From the cell containing the given text, extract its center point as [x, y] coordinate. 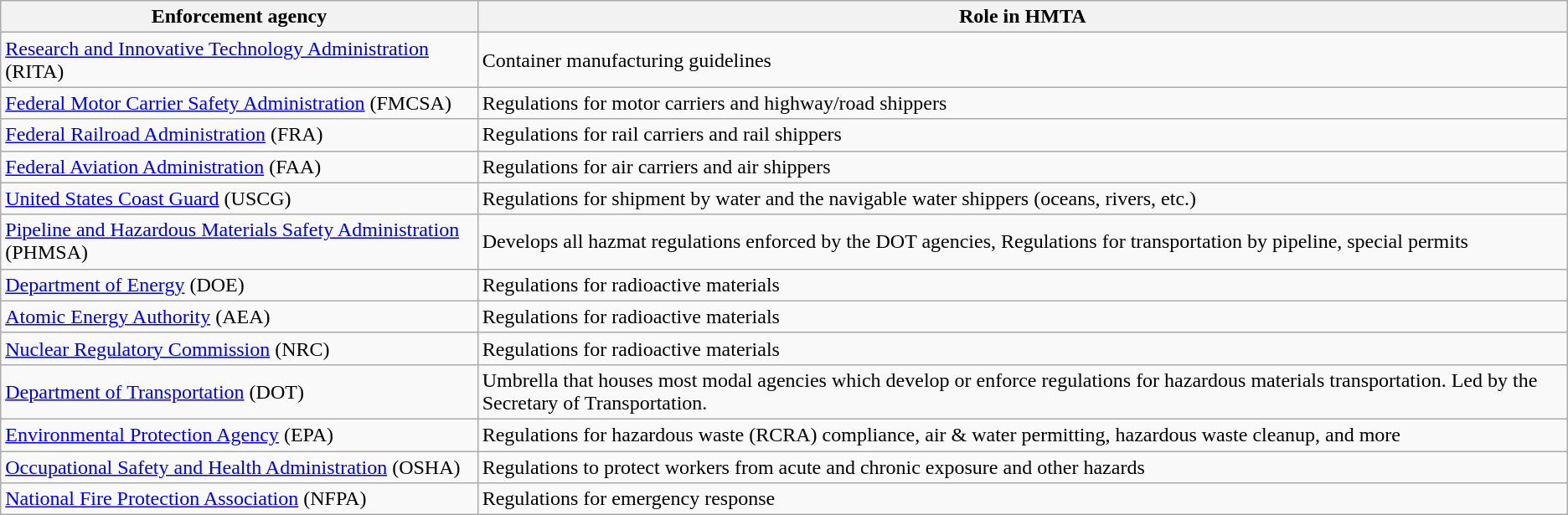
Environmental Protection Agency (EPA) [240, 435]
Pipeline and Hazardous Materials Safety Administration (PHMSA) [240, 241]
Regulations to protect workers from acute and chronic exposure and other hazards [1022, 466]
Department of Transportation (DOT) [240, 392]
Regulations for air carriers and air shippers [1022, 167]
Atomic Energy Authority (AEA) [240, 317]
Regulations for rail carriers and rail shippers [1022, 135]
Regulations for shipment by water and the navigable water shippers (oceans, rivers, etc.) [1022, 198]
Role in HMTA [1022, 17]
Regulations for emergency response [1022, 499]
Research and Innovative Technology Administration (RITA) [240, 60]
Federal Aviation Administration (FAA) [240, 167]
Nuclear Regulatory Commission (NRC) [240, 348]
United States Coast Guard (USCG) [240, 198]
Regulations for motor carriers and highway/road shippers [1022, 103]
Develops all hazmat regulations enforced by the DOT agencies, Regulations for transportation by pipeline, special permits [1022, 241]
National Fire Protection Association (NFPA) [240, 499]
Federal Motor Carrier Safety Administration (FMCSA) [240, 103]
Container manufacturing guidelines [1022, 60]
Regulations for hazardous waste (RCRA) compliance, air & water permitting, hazardous waste cleanup, and more [1022, 435]
Department of Energy (DOE) [240, 285]
Enforcement agency [240, 17]
Federal Railroad Administration (FRA) [240, 135]
Occupational Safety and Health Administration (OSHA) [240, 466]
